Find where the given text appears and provide that cell's center as (x, y) coordinate. 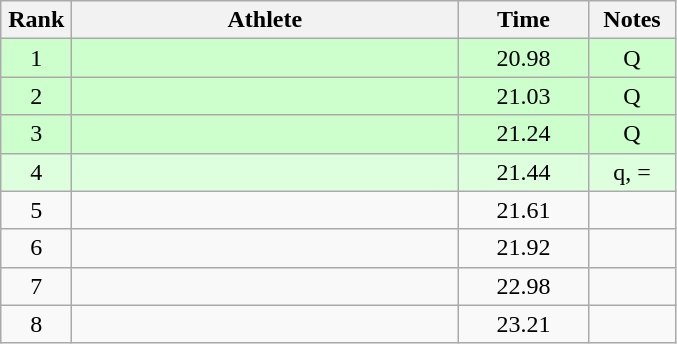
Notes (632, 20)
Athlete (265, 20)
q, = (632, 172)
21.92 (524, 248)
4 (36, 172)
21.44 (524, 172)
21.61 (524, 210)
23.21 (524, 324)
8 (36, 324)
21.24 (524, 134)
6 (36, 248)
21.03 (524, 96)
7 (36, 286)
22.98 (524, 286)
5 (36, 210)
3 (36, 134)
1 (36, 58)
Time (524, 20)
20.98 (524, 58)
Rank (36, 20)
2 (36, 96)
